Return the [X, Y] coordinate for the center point of the cell that contains the specified text.  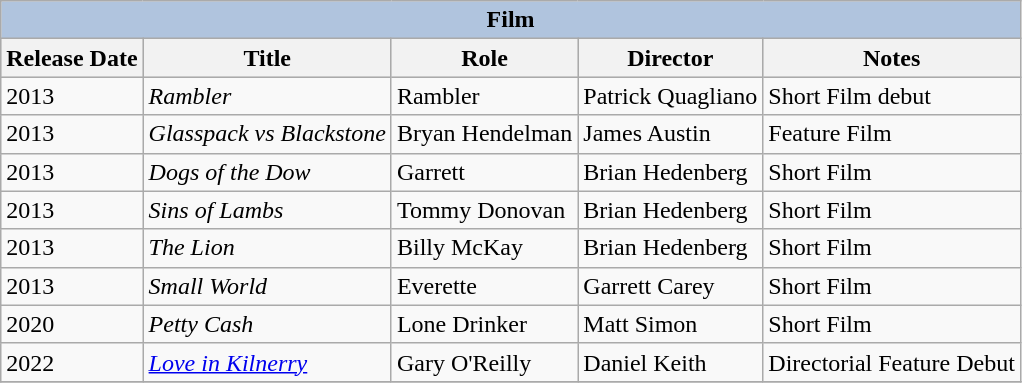
Garrett [484, 172]
The Lion [267, 248]
Sins of Lambs [267, 210]
Film [511, 20]
Petty Cash [267, 324]
Short Film debut [892, 96]
Love in Kilnerry [267, 362]
Notes [892, 58]
Billy McKay [484, 248]
Glasspack vs Blackstone [267, 134]
Daniel Keith [670, 362]
2022 [72, 362]
Title [267, 58]
James Austin [670, 134]
Dogs of the Dow [267, 172]
Garrett Carey [670, 286]
Tommy Donovan [484, 210]
Bryan Hendelman [484, 134]
Director [670, 58]
Matt Simon [670, 324]
Release Date [72, 58]
Directorial Feature Debut [892, 362]
Patrick Quagliano [670, 96]
Everette [484, 286]
Feature Film [892, 134]
Small World [267, 286]
Role [484, 58]
Lone Drinker [484, 324]
2020 [72, 324]
Gary O'Reilly [484, 362]
